For the text-containing cell, return its midpoint in (x, y) coordinate format. 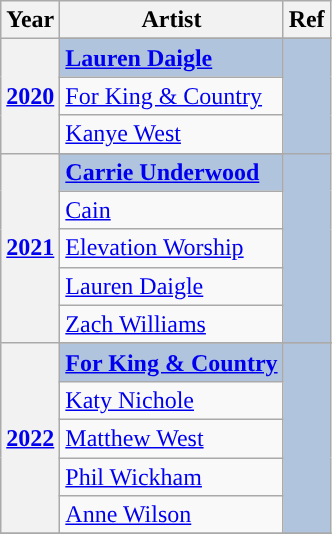
Elevation Worship (172, 248)
Artist (172, 20)
2022 (30, 438)
Anne Wilson (172, 515)
Zach Williams (172, 324)
2021 (30, 248)
Carrie Underwood (172, 172)
2020 (30, 96)
Year (30, 20)
Cain (172, 210)
Ref (306, 20)
Phil Wickham (172, 477)
Kanye West (172, 134)
Matthew West (172, 438)
Katy Nichole (172, 400)
